Locate the cell with the specified text and output its (x, y) center coordinate. 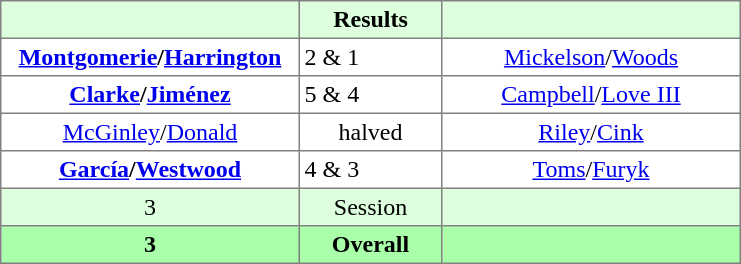
McGinley/Donald (150, 132)
2 & 1 (370, 57)
4 & 3 (370, 170)
Mickelson/Woods (591, 57)
Results (370, 20)
Overall (370, 245)
Riley/Cink (591, 132)
5 & 4 (370, 95)
Clarke/Jiménez (150, 95)
Session (370, 207)
Campbell/Love III (591, 95)
Toms/Furyk (591, 170)
halved (370, 132)
García/Westwood (150, 170)
Montgomerie/Harrington (150, 57)
